Output the (x, y) coordinate of the center of the cell containing the given text.  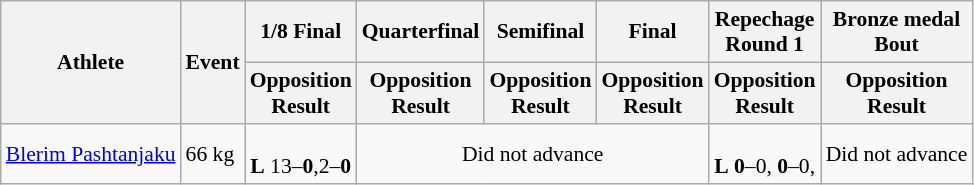
Bronze medalBout (897, 32)
Semifinal (540, 32)
Athlete (91, 62)
Blerim Pashtanjaku (91, 154)
1/8 Final (301, 32)
L 13–0,2–0 (301, 154)
L 0–0, 0–0, (765, 154)
Event (213, 62)
Quarterfinal (421, 32)
66 kg (213, 154)
RepechageRound 1 (765, 32)
Final (652, 32)
